Locate the cell with the specified text and output its (X, Y) center coordinate. 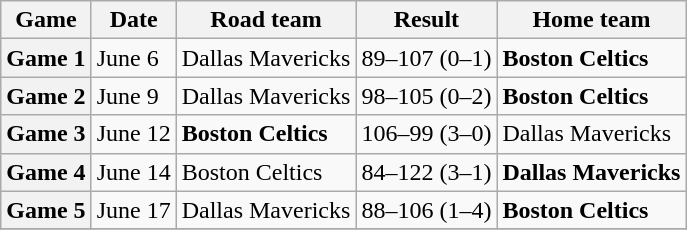
Game 3 (46, 134)
Date (134, 20)
Game 1 (46, 58)
June 17 (134, 210)
June 6 (134, 58)
June 12 (134, 134)
Result (426, 20)
June 14 (134, 172)
Game 5 (46, 210)
84–122 (3–1) (426, 172)
Game 2 (46, 96)
Home team (592, 20)
June 9 (134, 96)
98–105 (0–2) (426, 96)
Game (46, 20)
106–99 (3–0) (426, 134)
89–107 (0–1) (426, 58)
88–106 (1–4) (426, 210)
Road team (266, 20)
Game 4 (46, 172)
